Return [x, y] of the center of cell containing provided text 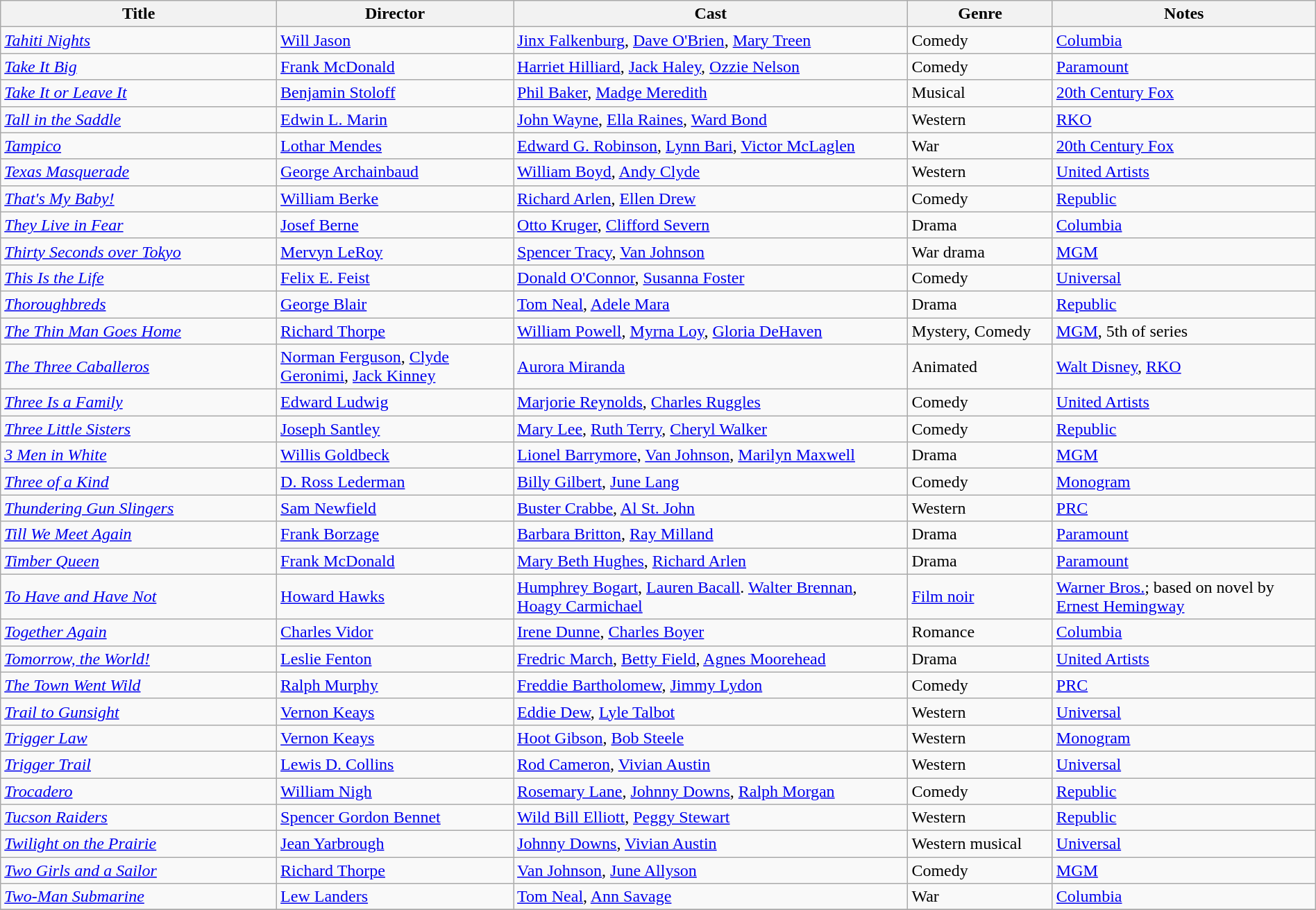
George Blair [396, 304]
Leslie Fenton [396, 659]
Van Johnson, June Allyson [711, 870]
Lothar Mendes [396, 146]
Two Girls and a Sailor [139, 870]
Wild Bill Elliott, Peggy Stewart [711, 818]
Thundering Gun Slingers [139, 508]
Animated [980, 366]
Trigger Trail [139, 764]
Thoroughbreds [139, 304]
Film noir [980, 597]
D. Ross Lederman [396, 482]
Together Again [139, 632]
Thirty Seconds over Tokyo [139, 251]
Trigger Law [139, 738]
Edward G. Robinson, Lynn Bari, Victor McLaglen [711, 146]
George Archainbaud [396, 172]
Title [139, 14]
Three Little Sisters [139, 429]
Tall in the Saddle [139, 119]
Cast [711, 14]
Tom Neal, Adele Mara [711, 304]
Ralph Murphy [396, 685]
Fredric March, Betty Field, Agnes Moorehead [711, 659]
Felix E. Feist [396, 278]
Lew Landers [396, 897]
Warner Bros.; based on novel by Ernest Hemingway [1184, 597]
Trocadero [139, 791]
Harriet Hilliard, Jack Haley, Ozzie Nelson [711, 67]
Aurora Miranda [711, 366]
This Is the Life [139, 278]
Notes [1184, 14]
War drama [980, 251]
Sam Newfield [396, 508]
Johnny Downs, Vivian Austin [711, 844]
The Town Went Wild [139, 685]
Frank Borzage [396, 534]
Barbara Britton, Ray Milland [711, 534]
William Powell, Myrna Loy, Gloria DeHaven [711, 331]
William Berke [396, 199]
Norman Ferguson, Clyde Geronimi, Jack Kinney [396, 366]
Josef Berne [396, 225]
Mystery, Comedy [980, 331]
Will Jason [396, 40]
Marjorie Reynolds, Charles Ruggles [711, 403]
John Wayne, Ella Raines, Ward Bond [711, 119]
Rod Cameron, Vivian Austin [711, 764]
Edward Ludwig [396, 403]
Genre [980, 14]
Three Is a Family [139, 403]
Lewis D. Collins [396, 764]
Take It or Leave It [139, 93]
The Three Caballeros [139, 366]
Walt Disney, RKO [1184, 366]
Western musical [980, 844]
Tomorrow, the World! [139, 659]
William Nigh [396, 791]
To Have and Have Not [139, 597]
Mervyn LeRoy [396, 251]
RKO [1184, 119]
Tampico [139, 146]
Take It Big [139, 67]
Tom Neal, Ann Savage [711, 897]
William Boyd, Andy Clyde [711, 172]
Tucson Raiders [139, 818]
Two-Man Submarine [139, 897]
Humphrey Bogart, Lauren Bacall. Walter Brennan, Hoagy Carmichael [711, 597]
Timber Queen [139, 561]
Phil Baker, Madge Meredith [711, 93]
Lionel Barrymore, Van Johnson, Marilyn Maxwell [711, 455]
Charles Vidor [396, 632]
Joseph Santley [396, 429]
MGM, 5th of series [1184, 331]
They Live in Fear [139, 225]
Tahiti Nights [139, 40]
Spencer Tracy, Van Johnson [711, 251]
Freddie Bartholomew, Jimmy Lydon [711, 685]
That's My Baby! [139, 199]
Benjamin Stoloff [396, 93]
Rosemary Lane, Johnny Downs, Ralph Morgan [711, 791]
Howard Hawks [396, 597]
Twilight on the Prairie [139, 844]
Richard Arlen, Ellen Drew [711, 199]
Eddie Dew, Lyle Talbot [711, 711]
Hoot Gibson, Bob Steele [711, 738]
Edwin L. Marin [396, 119]
Till We Meet Again [139, 534]
Spencer Gordon Bennet [396, 818]
3 Men in White [139, 455]
Director [396, 14]
Willis Goldbeck [396, 455]
Mary Beth Hughes, Richard Arlen [711, 561]
Mary Lee, Ruth Terry, Cheryl Walker [711, 429]
Jean Yarbrough [396, 844]
Three of a Kind [139, 482]
Romance [980, 632]
Musical [980, 93]
Billy Gilbert, June Lang [711, 482]
Donald O'Connor, Susanna Foster [711, 278]
Texas Masquerade [139, 172]
Irene Dunne, Charles Boyer [711, 632]
Jinx Falkenburg, Dave O'Brien, Mary Treen [711, 40]
Buster Crabbe, Al St. John [711, 508]
Otto Kruger, Clifford Severn [711, 225]
Trail to Gunsight [139, 711]
The Thin Man Goes Home [139, 331]
